Return [X, Y] of the center of cell containing provided text 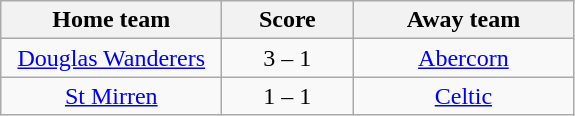
Score [288, 20]
St Mirren [112, 96]
1 – 1 [288, 96]
Abercorn [464, 58]
Away team [464, 20]
Home team [112, 20]
Celtic [464, 96]
3 – 1 [288, 58]
Douglas Wanderers [112, 58]
